Locate the cell with the specified text and output its (X, Y) center coordinate. 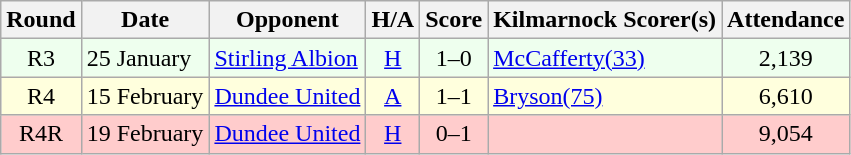
Opponent (288, 20)
Bryson(75) (605, 96)
6,610 (786, 96)
0–1 (454, 134)
R3 (41, 58)
H/A (393, 20)
A (393, 96)
McCafferty(33) (605, 58)
R4 (41, 96)
Attendance (786, 20)
Round (41, 20)
R4R (41, 134)
Date (145, 20)
Score (454, 20)
Kilmarnock Scorer(s) (605, 20)
Stirling Albion (288, 58)
2,139 (786, 58)
19 February (145, 134)
15 February (145, 96)
1–0 (454, 58)
9,054 (786, 134)
1–1 (454, 96)
25 January (145, 58)
